Output the (x, y) coordinate of the center of the cell containing the given text.  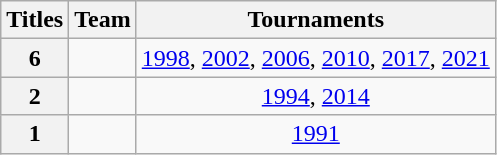
Team (103, 20)
1998, 2002, 2006, 2010, 2017, 2021 (316, 58)
Titles (35, 20)
1 (35, 134)
1991 (316, 134)
1994, 2014 (316, 96)
Tournaments (316, 20)
2 (35, 96)
6 (35, 58)
